From the cell containing the given text, extract its center point as (x, y) coordinate. 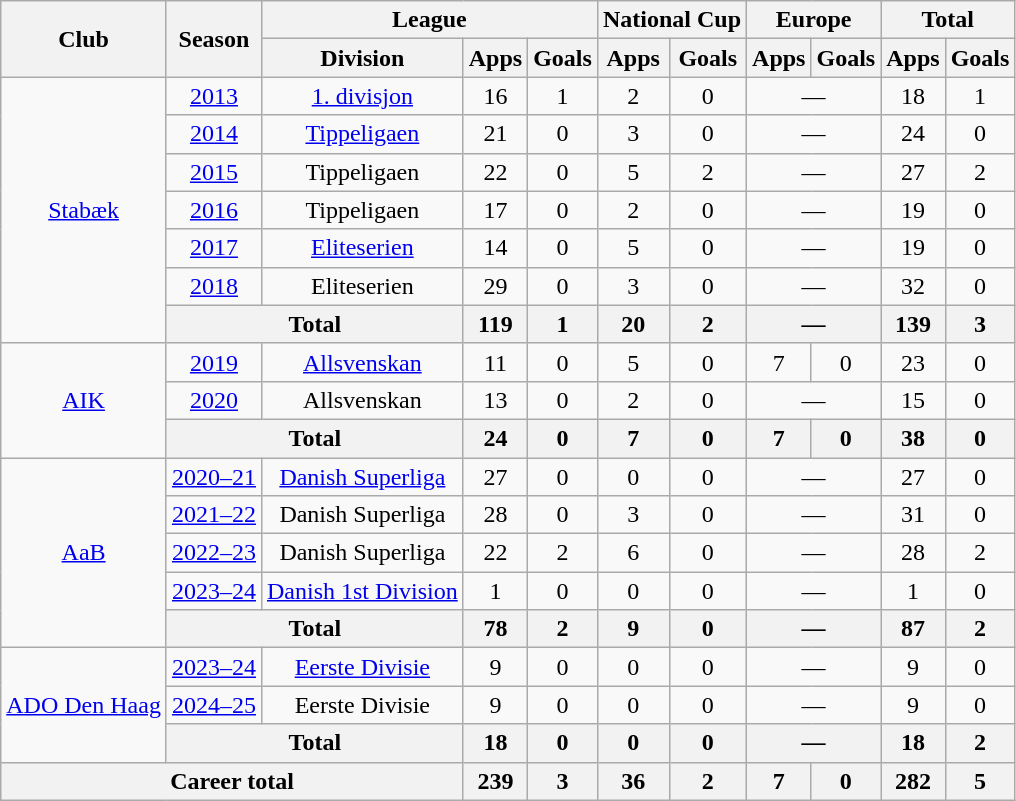
2013 (214, 96)
38 (913, 438)
23 (913, 362)
11 (495, 362)
2017 (214, 248)
Danish 1st Division (362, 591)
Season (214, 39)
78 (495, 629)
2019 (214, 362)
2024–25 (214, 705)
AaB (84, 553)
119 (495, 324)
14 (495, 248)
2020 (214, 400)
239 (495, 781)
ADO Den Haag (84, 705)
87 (913, 629)
2016 (214, 210)
15 (913, 400)
32 (913, 286)
League (429, 20)
2022–23 (214, 553)
2018 (214, 286)
National Cup (672, 20)
Career total (232, 781)
Club (84, 39)
Europe (814, 20)
139 (913, 324)
Stabæk (84, 210)
6 (633, 553)
2015 (214, 172)
2021–22 (214, 515)
17 (495, 210)
36 (633, 781)
2020–21 (214, 477)
31 (913, 515)
16 (495, 96)
20 (633, 324)
13 (495, 400)
282 (913, 781)
29 (495, 286)
2014 (214, 134)
Division (362, 58)
21 (495, 134)
1. divisjon (362, 96)
AIK (84, 400)
